For the text-containing cell, return its midpoint in [x, y] coordinate format. 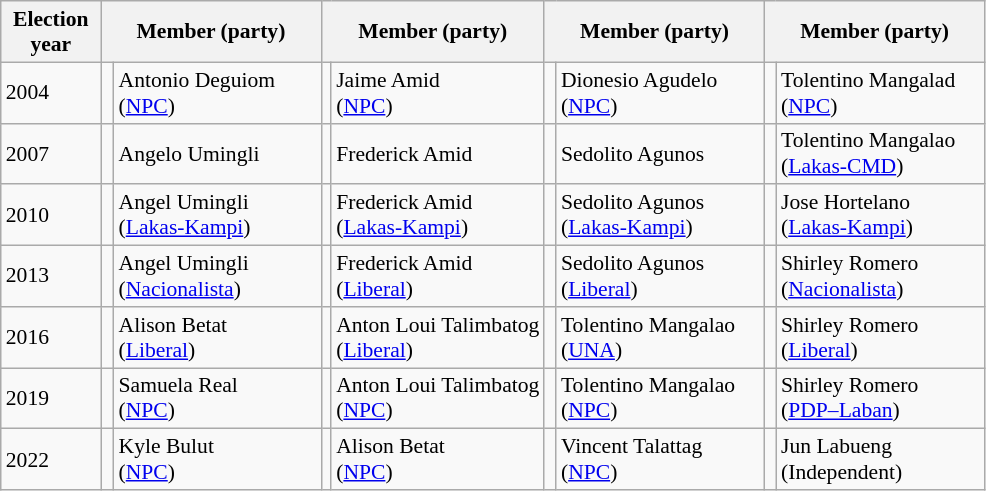
Vincent Talattag(NPC) [660, 460]
Frederick Amid [438, 154]
Antonio Deguiom(NPC) [217, 92]
Sedolito Agunos(Liberal) [660, 276]
Tolentino Mangalad(NPC) [880, 92]
Jose Hortelano(Lakas-Kampi) [880, 216]
2007 [51, 154]
Anton Loui Talimbatog(NPC) [438, 398]
Jaime Amid(NPC) [438, 92]
Sedolito Agunos(Lakas-Kampi) [660, 216]
Frederick Amid(Lakas-Kampi) [438, 216]
Tolentino Mangalao(NPC) [660, 398]
Tolentino Mangalao(UNA) [660, 338]
Anton Loui Talimbatog(Liberal) [438, 338]
Shirley Romero(PDP–Laban) [880, 398]
Electionyear [51, 32]
Angelo Umingli [217, 154]
2010 [51, 216]
Jun Labueng(Independent) [880, 460]
Shirley Romero(Nacionalista) [880, 276]
Frederick Amid(Liberal) [438, 276]
Kyle Bulut(NPC) [217, 460]
Samuela Real(NPC) [217, 398]
2022 [51, 460]
2013 [51, 276]
2019 [51, 398]
Angel Umingli(Nacionalista) [217, 276]
2016 [51, 338]
Shirley Romero(Liberal) [880, 338]
Alison Betat(NPC) [438, 460]
Angel Umingli(Lakas-Kampi) [217, 216]
Tolentino Mangalao(Lakas-CMD) [880, 154]
Alison Betat(Liberal) [217, 338]
2004 [51, 92]
Sedolito Agunos [660, 154]
Dionesio Agudelo(NPC) [660, 92]
